Detect which cell encompasses the target text, then output its [X, Y] center coordinate. 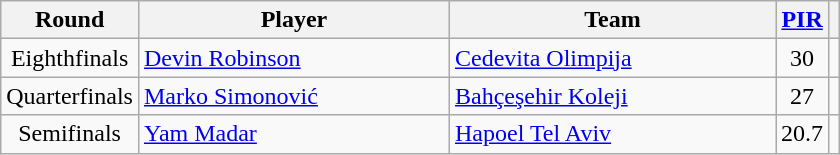
Devin Robinson [294, 58]
Quarterfinals [70, 96]
27 [802, 96]
Marko Simonović [294, 96]
30 [802, 58]
20.7 [802, 134]
Yam Madar [294, 134]
Player [294, 20]
PIR [802, 20]
Hapoel Tel Aviv [612, 134]
Bahçeşehir Koleji [612, 96]
Cedevita Olimpija [612, 58]
Team [612, 20]
Semifinals [70, 134]
Round [70, 20]
Eighthfinals [70, 58]
